Provide the [x, y] coordinate of the cell's center where the given text is located.  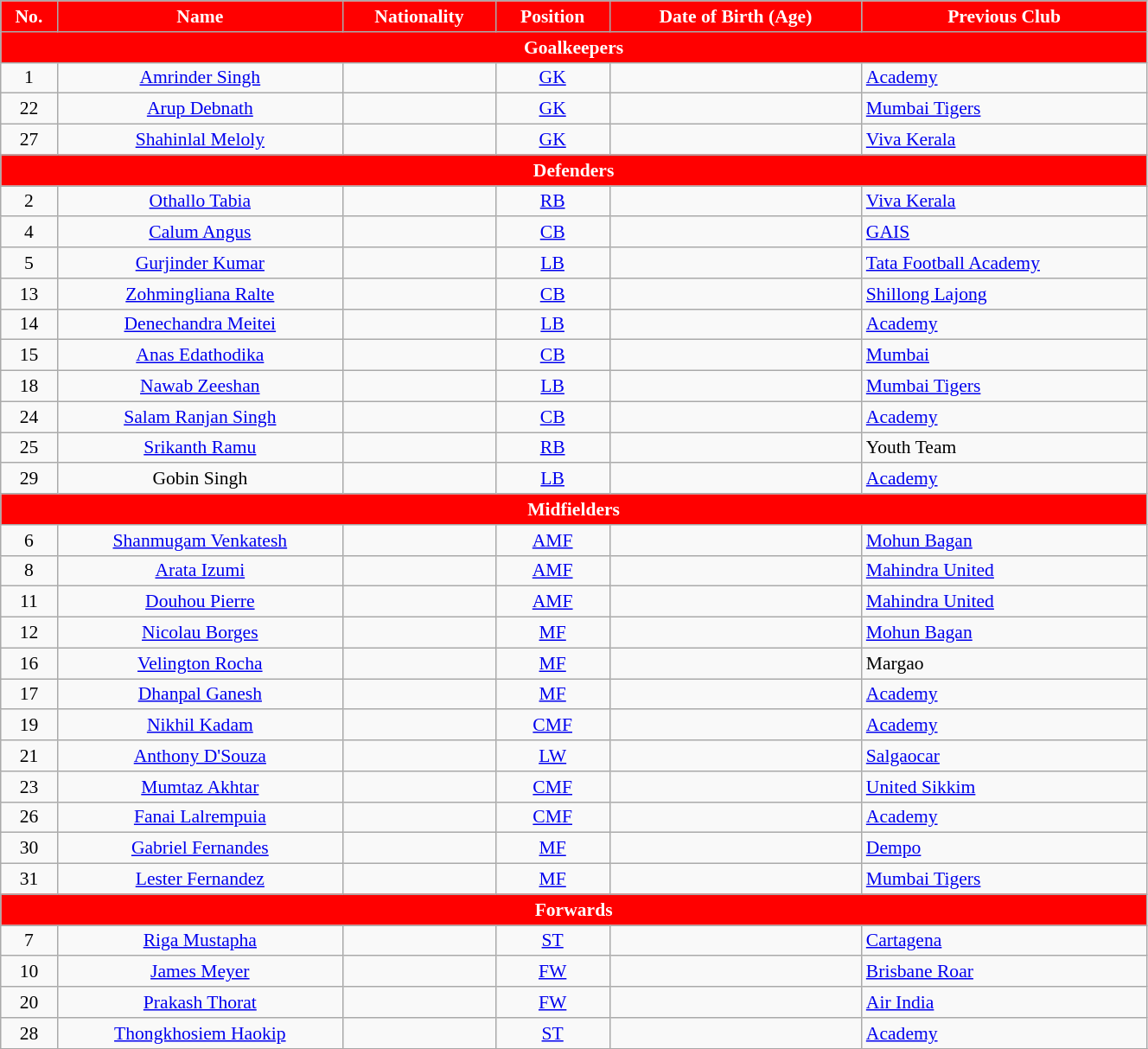
Shanmugam Venkatesh [200, 540]
Anas Edathodika [200, 355]
Nationality [420, 16]
26 [29, 817]
Date of Birth (Age) [736, 16]
Nikhil Kadam [200, 726]
20 [29, 1002]
2 [29, 201]
Defenders [574, 170]
Tata Football Academy [1004, 263]
24 [29, 417]
Zohmingliana Ralte [200, 294]
Gurjinder Kumar [200, 263]
Calum Angus [200, 233]
Cartagena [1004, 941]
29 [29, 479]
4 [29, 233]
12 [29, 633]
7 [29, 941]
Anthony D'Souza [200, 756]
Goalkeepers [574, 48]
Gobin Singh [200, 479]
Midfielders [574, 509]
Denechandra Meitei [200, 324]
Position [552, 16]
27 [29, 140]
Shahinlal Meloly [200, 140]
21 [29, 756]
Othallo Tabia [200, 201]
19 [29, 726]
Srikanth Ramu [200, 448]
14 [29, 324]
Arata Izumi [200, 571]
Riga Mustapha [200, 941]
Shillong Lajong [1004, 294]
25 [29, 448]
Mumtaz Akhtar [200, 787]
Fanai Lalrempuia [200, 817]
Arup Debnath [200, 109]
Amrinder Singh [200, 78]
6 [29, 540]
Prakash Thorat [200, 1002]
James Meyer [200, 972]
22 [29, 109]
16 [29, 663]
10 [29, 972]
Air India [1004, 1002]
Margao [1004, 663]
30 [29, 848]
Mumbai [1004, 355]
Dhanpal Ganesh [200, 694]
Previous Club [1004, 16]
11 [29, 602]
18 [29, 387]
Gabriel Fernandes [200, 848]
Lester Fernandez [200, 879]
Nawab Zeeshan [200, 387]
Salam Ranjan Singh [200, 417]
31 [29, 879]
Forwards [574, 910]
No. [29, 16]
GAIS [1004, 233]
15 [29, 355]
Douhou Pierre [200, 602]
28 [29, 1033]
Dempo [1004, 848]
Brisbane Roar [1004, 972]
United Sikkim [1004, 787]
Velington Rocha [200, 663]
Nicolau Borges [200, 633]
Name [200, 16]
17 [29, 694]
LW [552, 756]
13 [29, 294]
8 [29, 571]
5 [29, 263]
Thongkhosiem Haokip [200, 1033]
1 [29, 78]
23 [29, 787]
Youth Team [1004, 448]
Salgaocar [1004, 756]
